Output the (X, Y) coordinate of the center of the cell containing the given text.  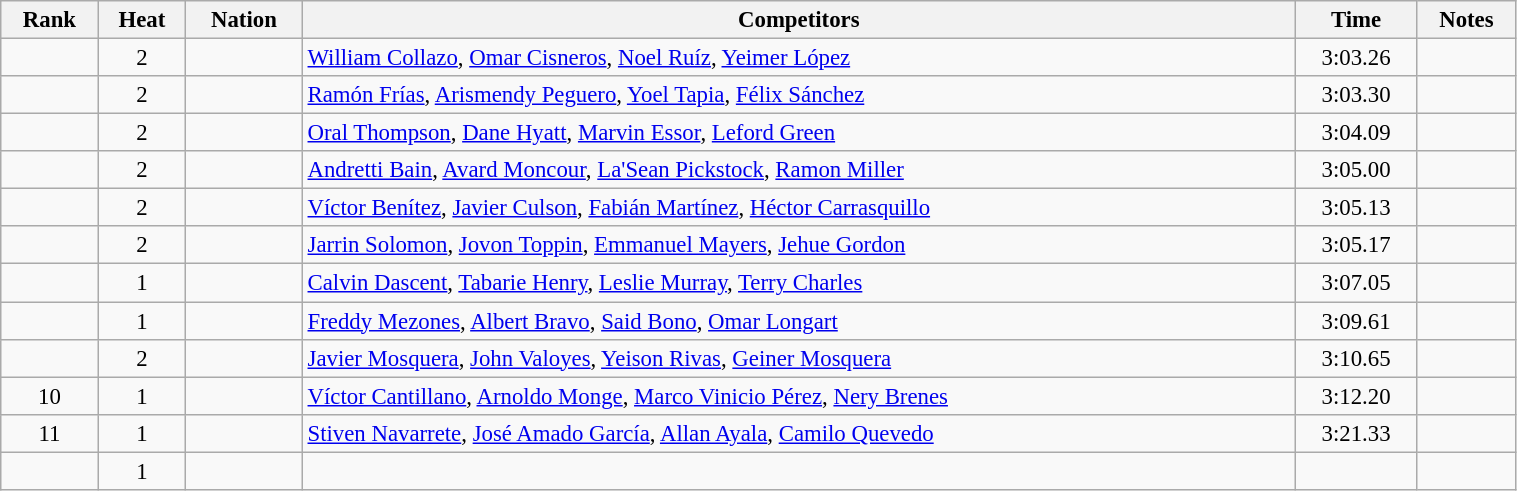
3:05.13 (1356, 208)
Javier Mosquera, John Valoyes, Yeison Rivas, Geiner Mosquera (798, 358)
Víctor Cantillano, Arnoldo Monge, Marco Vinicio Pérez, Nery Brenes (798, 396)
10 (50, 396)
3:09.61 (1356, 321)
Rank (50, 20)
Stiven Navarrete, José Amado García, Allan Ayala, Camilo Quevedo (798, 433)
William Collazo, Omar Cisneros, Noel Ruíz, Yeimer López (798, 58)
11 (50, 433)
Heat (142, 20)
3:04.09 (1356, 133)
3:03.26 (1356, 58)
Time (1356, 20)
Oral Thompson, Dane Hyatt, Marvin Essor, Leford Green (798, 133)
Andretti Bain, Avard Moncour, La'Sean Pickstock, Ramon Miller (798, 170)
3:05.00 (1356, 170)
Notes (1466, 20)
3:03.30 (1356, 95)
Freddy Mezones, Albert Bravo, Said Bono, Omar Longart (798, 321)
Víctor Benítez, Javier Culson, Fabián Martínez, Héctor Carrasquillo (798, 208)
3:05.17 (1356, 245)
Ramón Frías, Arismendy Peguero, Yoel Tapia, Félix Sánchez (798, 95)
Jarrin Solomon, Jovon Toppin, Emmanuel Mayers, Jehue Gordon (798, 245)
3:21.33 (1356, 433)
3:12.20 (1356, 396)
Nation (244, 20)
3:07.05 (1356, 283)
3:10.65 (1356, 358)
Competitors (798, 20)
Calvin Dascent, Tabarie Henry, Leslie Murray, Terry Charles (798, 283)
